Provide the (x, y) coordinate of the cell's center where the given text is located.  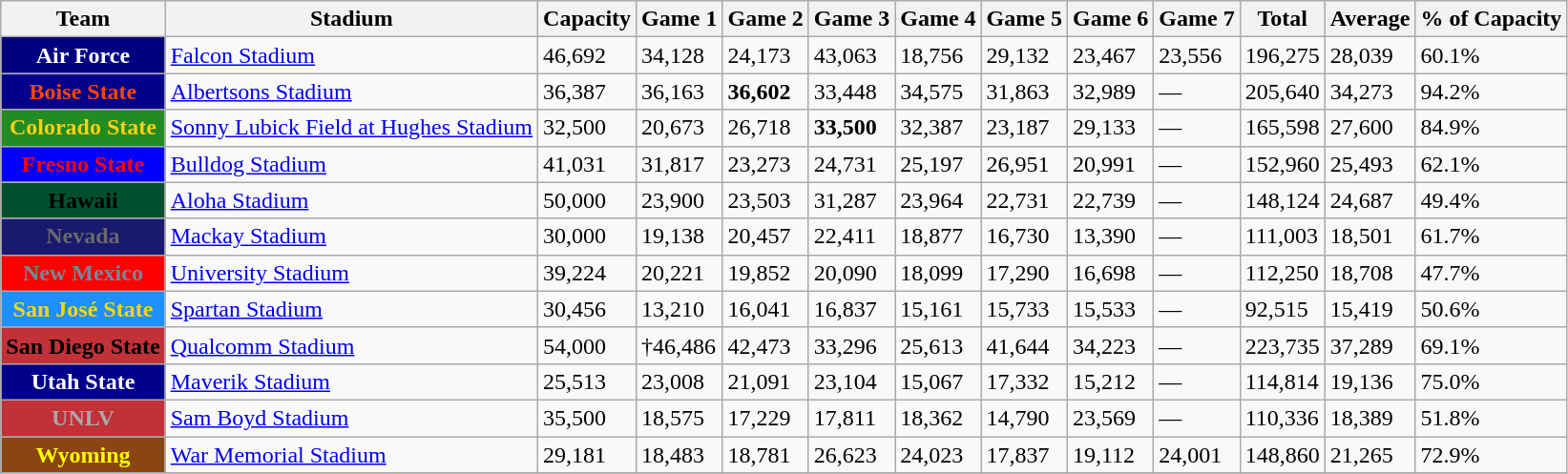
Game 2 (765, 19)
22,411 (851, 237)
15,067 (938, 381)
25,613 (938, 345)
15,161 (938, 309)
15,419 (1370, 309)
18,389 (1370, 418)
18,575 (679, 418)
34,273 (1370, 92)
†46,486 (679, 345)
Falcon Stadium (351, 55)
18,483 (679, 455)
Average (1370, 19)
19,112 (1110, 455)
21,265 (1370, 455)
Boise State (83, 92)
31,817 (679, 164)
19,138 (679, 237)
18,708 (1370, 273)
72.9% (1491, 455)
13,210 (679, 309)
33,500 (851, 128)
28,039 (1370, 55)
92,515 (1283, 309)
23,008 (679, 381)
23,467 (1110, 55)
110,336 (1283, 418)
18,781 (765, 455)
Stadium (351, 19)
23,273 (765, 164)
75.0% (1491, 381)
17,290 (1024, 273)
Aloha Stadium (351, 200)
84.9% (1491, 128)
24,173 (765, 55)
94.2% (1491, 92)
27,600 (1370, 128)
18,501 (1370, 237)
Team (83, 19)
Game 5 (1024, 19)
San José State (83, 309)
25,513 (588, 381)
Hawaii (83, 200)
34,575 (938, 92)
18,099 (938, 273)
23,964 (938, 200)
17,837 (1024, 455)
Fresno State (83, 164)
Capacity (588, 19)
23,104 (851, 381)
24,687 (1370, 200)
23,187 (1024, 128)
San Diego State (83, 345)
Spartan Stadium (351, 309)
148,124 (1283, 200)
17,811 (851, 418)
165,598 (1283, 128)
223,735 (1283, 345)
34,128 (679, 55)
152,960 (1283, 164)
31,287 (851, 200)
29,132 (1024, 55)
23,556 (1197, 55)
26,623 (851, 455)
39,224 (588, 273)
19,136 (1370, 381)
Wyoming (83, 455)
16,837 (851, 309)
Sam Boyd Stadium (351, 418)
20,673 (679, 128)
33,296 (851, 345)
16,698 (1110, 273)
21,091 (765, 381)
148,860 (1283, 455)
14,790 (1024, 418)
62.1% (1491, 164)
41,644 (1024, 345)
30,456 (588, 309)
50.6% (1491, 309)
15,533 (1110, 309)
UNLV (83, 418)
19,852 (765, 273)
51.8% (1491, 418)
Total (1283, 19)
Nevada (83, 237)
18,362 (938, 418)
25,197 (938, 164)
Game 3 (851, 19)
New Mexico (83, 273)
18,756 (938, 55)
22,731 (1024, 200)
15,212 (1110, 381)
Game 1 (679, 19)
54,000 (588, 345)
114,814 (1283, 381)
60.1% (1491, 55)
50,000 (588, 200)
69.1% (1491, 345)
23,900 (679, 200)
34,223 (1110, 345)
35,500 (588, 418)
24,731 (851, 164)
25,493 (1370, 164)
15,733 (1024, 309)
Bulldog Stadium (351, 164)
16,041 (765, 309)
111,003 (1283, 237)
13,390 (1110, 237)
Utah State (83, 381)
46,692 (588, 55)
29,133 (1110, 128)
112,250 (1283, 273)
36,387 (588, 92)
196,275 (1283, 55)
17,332 (1024, 381)
University Stadium (351, 273)
20,221 (679, 273)
31,863 (1024, 92)
49.4% (1491, 200)
41,031 (588, 164)
War Memorial Stadium (351, 455)
Game 6 (1110, 19)
32,989 (1110, 92)
Qualcomm Stadium (351, 345)
205,640 (1283, 92)
Game 4 (938, 19)
26,951 (1024, 164)
36,163 (679, 92)
Colorado State (83, 128)
17,229 (765, 418)
29,181 (588, 455)
24,023 (938, 455)
33,448 (851, 92)
Mackay Stadium (351, 237)
32,387 (938, 128)
37,289 (1370, 345)
Game 7 (1197, 19)
42,473 (765, 345)
Maverik Stadium (351, 381)
36,602 (765, 92)
% of Capacity (1491, 19)
18,877 (938, 237)
30,000 (588, 237)
20,090 (851, 273)
61.7% (1491, 237)
47.7% (1491, 273)
Albertsons Stadium (351, 92)
Air Force (83, 55)
23,503 (765, 200)
23,569 (1110, 418)
16,730 (1024, 237)
20,991 (1110, 164)
22,739 (1110, 200)
32,500 (588, 128)
26,718 (765, 128)
Sonny Lubick Field at Hughes Stadium (351, 128)
20,457 (765, 237)
43,063 (851, 55)
24,001 (1197, 455)
